Determine the (X, Y) coordinate at the center of the cell enclosing the given text.  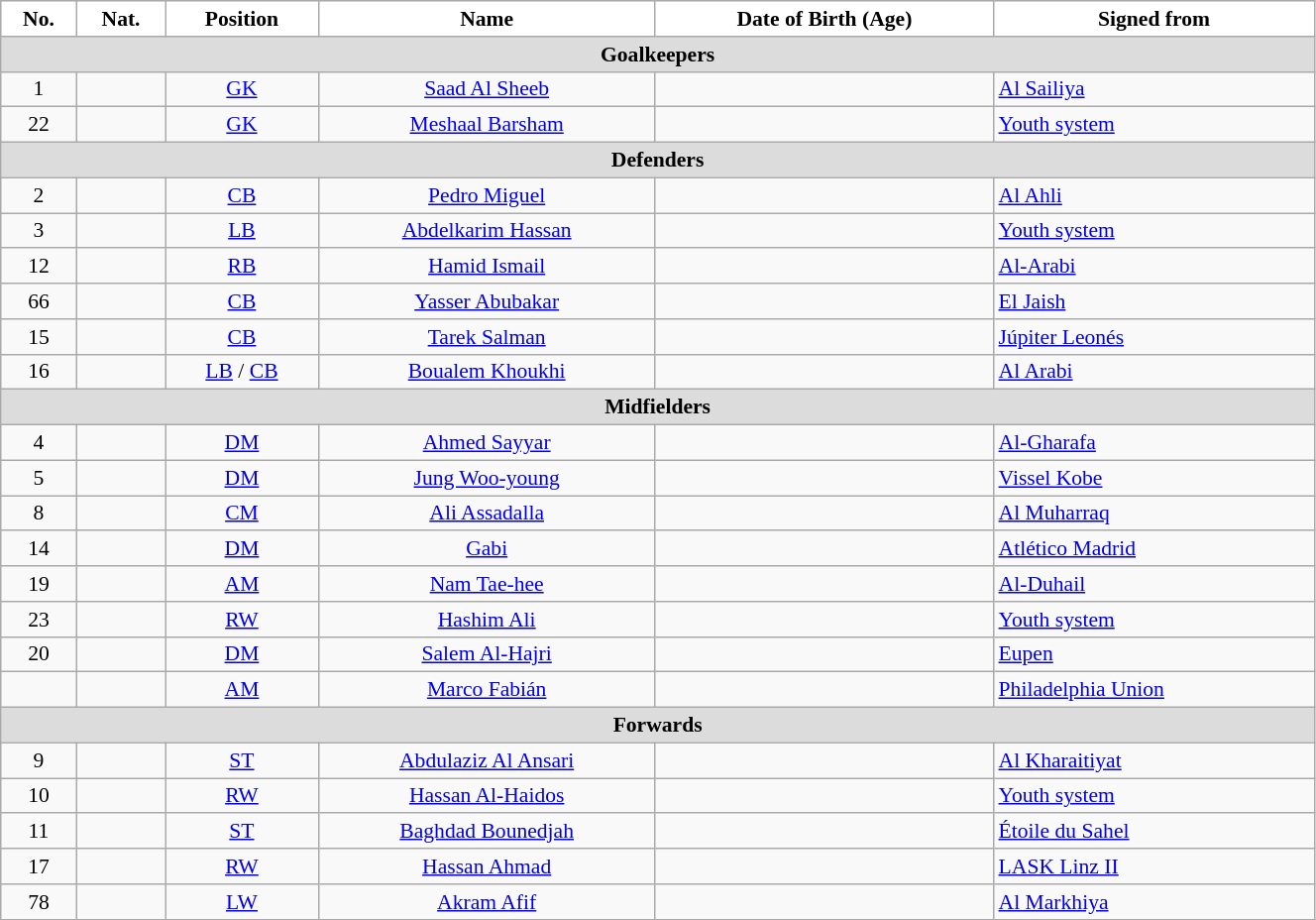
El Jaish (1154, 301)
No. (39, 19)
Al Ahli (1154, 195)
Eupen (1154, 654)
17 (39, 866)
8 (39, 514)
11 (39, 832)
19 (39, 584)
Goalkeepers (658, 55)
Signed from (1154, 19)
LW (242, 902)
Al-Arabi (1154, 267)
RB (242, 267)
Date of Birth (Age) (824, 19)
3 (39, 231)
1 (39, 89)
10 (39, 796)
23 (39, 620)
9 (39, 760)
Forwards (658, 726)
5 (39, 478)
22 (39, 125)
Júpiter Leonés (1154, 337)
15 (39, 337)
Ali Assadalla (487, 514)
Nam Tae-hee (487, 584)
Jung Woo-young (487, 478)
Hassan Ahmad (487, 866)
Hashim Ali (487, 620)
Boualem Khoukhi (487, 372)
Marco Fabián (487, 690)
Atlético Madrid (1154, 549)
Name (487, 19)
Meshaal Barsham (487, 125)
LB (242, 231)
Baghdad Bounedjah (487, 832)
LASK Linz II (1154, 866)
Akram Afif (487, 902)
Al Kharaitiyat (1154, 760)
Al-Duhail (1154, 584)
66 (39, 301)
Pedro Miguel (487, 195)
Al-Gharafa (1154, 443)
LB / CB (242, 372)
Tarek Salman (487, 337)
2 (39, 195)
Al Markhiya (1154, 902)
CM (242, 514)
Yasser Abubakar (487, 301)
Saad Al Sheeb (487, 89)
Defenders (658, 161)
Al Arabi (1154, 372)
14 (39, 549)
Al Sailiya (1154, 89)
Gabi (487, 549)
Position (242, 19)
16 (39, 372)
Étoile du Sahel (1154, 832)
12 (39, 267)
Abdelkarim Hassan (487, 231)
Hassan Al-Haidos (487, 796)
Abdulaziz Al Ansari (487, 760)
Midfielders (658, 407)
Hamid Ismail (487, 267)
78 (39, 902)
Ahmed Sayyar (487, 443)
Vissel Kobe (1154, 478)
Salem Al-Hajri (487, 654)
Philadelphia Union (1154, 690)
4 (39, 443)
20 (39, 654)
Al Muharraq (1154, 514)
Nat. (121, 19)
